Capture the cell that displays the provided text and extract its (x, y) central coordinate. 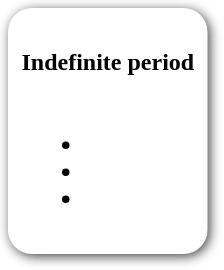
Indefinite period (108, 131)
